Scan for the cell matching the given text and deliver its [x, y] coordinate at center. 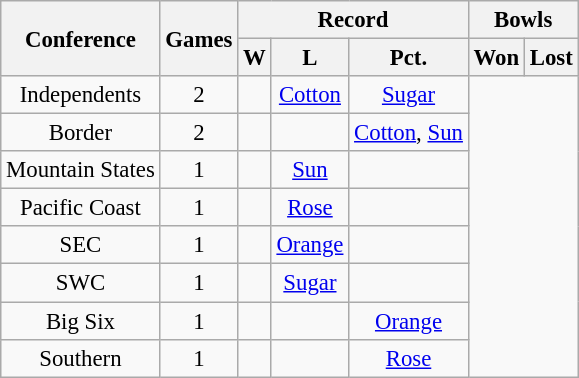
Southern [80, 358]
Won [496, 58]
Conference [80, 38]
SWC [80, 283]
Independents [80, 95]
Cotton, Sun [408, 133]
Games [199, 38]
Lost [551, 58]
Border [80, 133]
Pct. [408, 58]
SEC [80, 245]
Bowls [523, 20]
Mountain States [80, 170]
Cotton [310, 95]
W [254, 58]
Pacific Coast [80, 208]
Big Six [80, 321]
L [310, 58]
Record [354, 20]
Sun [310, 170]
